Output the (x, y) coordinate of the center of the cell containing the given text.  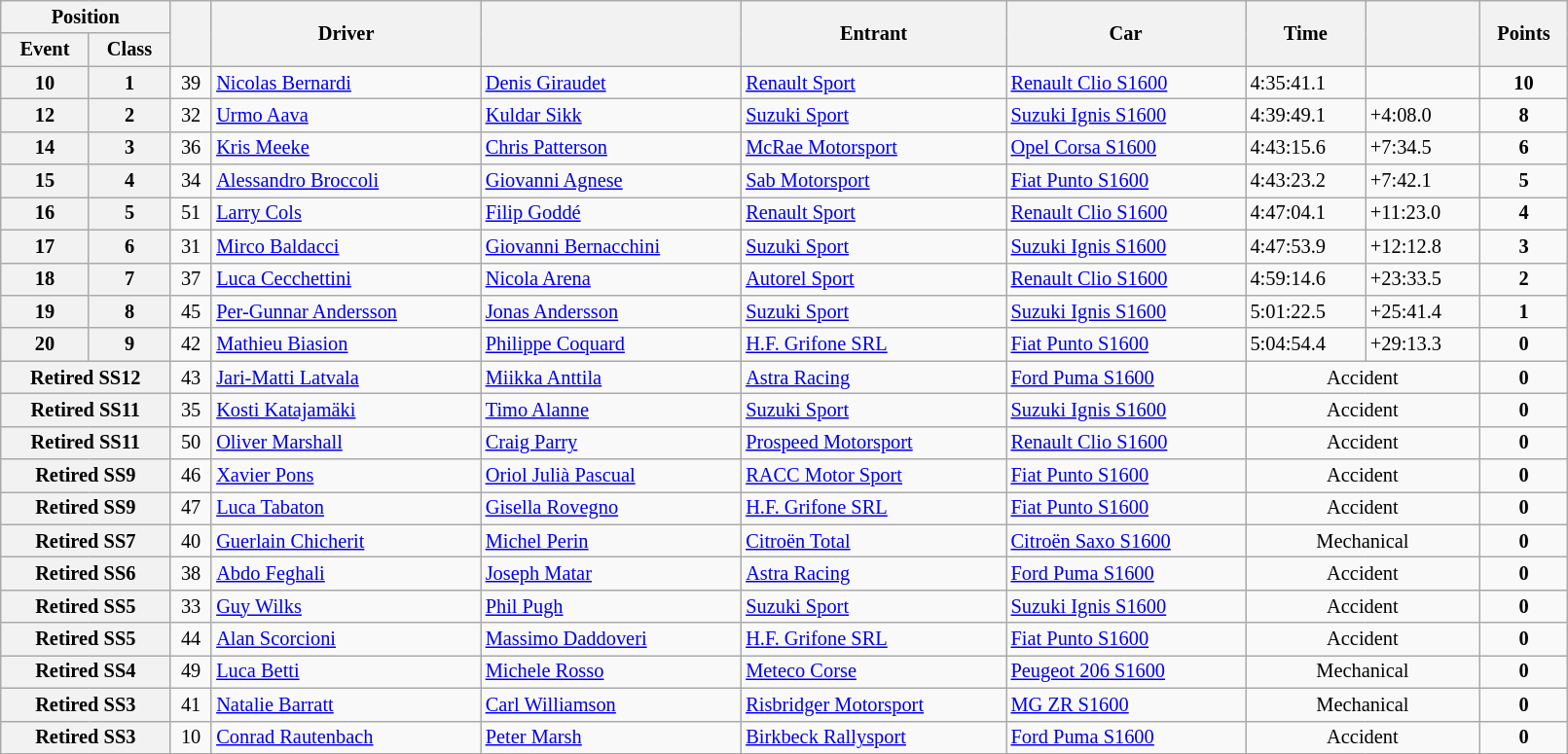
Xavier Pons (346, 476)
9 (129, 344)
Kosti Katajamäki (346, 410)
Meteco Corse (873, 671)
+7:42.1 (1423, 181)
Jari-Matti Latvala (346, 377)
Birkbeck Rallysport (873, 737)
Philippe Coquard (611, 344)
Nicolas Bernardi (346, 83)
Kuldar Sikk (611, 115)
Citroën Saxo S1600 (1126, 541)
Retired SS4 (86, 671)
44 (191, 639)
Natalie Barratt (346, 704)
RACC Motor Sport (873, 476)
Abdo Feghali (346, 573)
31 (191, 246)
40 (191, 541)
Massimo Daddoveri (611, 639)
Gisella Rovegno (611, 508)
51 (191, 213)
Mathieu Biasion (346, 344)
Larry Cols (346, 213)
Carl Williamson (611, 704)
4:59:14.6 (1306, 279)
19 (45, 311)
35 (191, 410)
15 (45, 181)
Denis Giraudet (611, 83)
Opel Corsa S1600 (1126, 148)
Timo Alanne (611, 410)
Kris Meeke (346, 148)
49 (191, 671)
42 (191, 344)
+23:33.5 (1423, 279)
Filip Goddé (611, 213)
Guerlain Chicherit (346, 541)
Position (86, 17)
Oliver Marshall (346, 443)
Retired SS7 (86, 541)
5:04:54.4 (1306, 344)
33 (191, 606)
Retired SS12 (86, 377)
Autorel Sport (873, 279)
McRae Motorsport (873, 148)
12 (45, 115)
+7:34.5 (1423, 148)
39 (191, 83)
Mirco Baldacci (346, 246)
Class (129, 50)
Per-Gunnar Andersson (346, 311)
4:39:49.1 (1306, 115)
32 (191, 115)
4:47:04.1 (1306, 213)
Luca Tabaton (346, 508)
4:35:41.1 (1306, 83)
+25:41.4 (1423, 311)
Miikka Anttila (611, 377)
37 (191, 279)
Peugeot 206 S1600 (1126, 671)
47 (191, 508)
46 (191, 476)
Risbridger Motorsport (873, 704)
Craig Parry (611, 443)
+11:23.0 (1423, 213)
Driver (346, 33)
Phil Pugh (611, 606)
38 (191, 573)
43 (191, 377)
Alan Scorcioni (346, 639)
Guy Wilks (346, 606)
5:01:22.5 (1306, 311)
Sab Motorsport (873, 181)
36 (191, 148)
MG ZR S1600 (1126, 704)
Michel Perin (611, 541)
Citroën Total (873, 541)
Giovanni Bernacchini (611, 246)
Car (1126, 33)
Event (45, 50)
18 (45, 279)
Luca Cecchettini (346, 279)
Prospeed Motorsport (873, 443)
7 (129, 279)
Joseph Matar (611, 573)
Giovanni Agnese (611, 181)
4:47:53.9 (1306, 246)
Nicola Arena (611, 279)
Urmo Aava (346, 115)
Points (1524, 33)
45 (191, 311)
Chris Patterson (611, 148)
Jonas Andersson (611, 311)
Peter Marsh (611, 737)
Time (1306, 33)
+4:08.0 (1423, 115)
Conrad Rautenbach (346, 737)
Oriol Julià Pascual (611, 476)
Alessandro Broccoli (346, 181)
14 (45, 148)
4:43:15.6 (1306, 148)
+29:13.3 (1423, 344)
34 (191, 181)
16 (45, 213)
+12:12.8 (1423, 246)
50 (191, 443)
Michele Rosso (611, 671)
17 (45, 246)
41 (191, 704)
Luca Betti (346, 671)
Retired SS6 (86, 573)
20 (45, 344)
4:43:23.2 (1306, 181)
Entrant (873, 33)
